Return (x, y) of the center of cell containing provided text 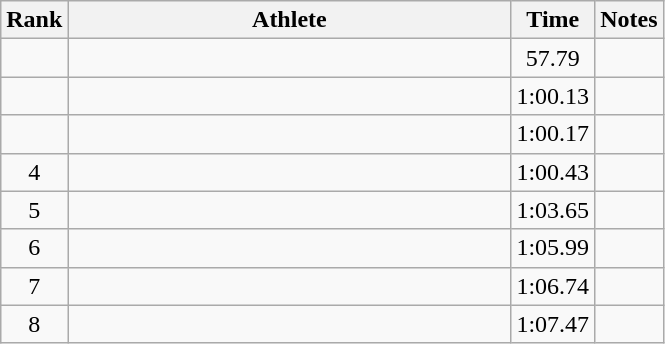
1:05.99 (553, 248)
4 (34, 172)
7 (34, 286)
6 (34, 248)
8 (34, 324)
1:00.43 (553, 172)
1:07.47 (553, 324)
Athlete (290, 20)
1:03.65 (553, 210)
57.79 (553, 58)
Rank (34, 20)
1:00.17 (553, 134)
Time (553, 20)
1:00.13 (553, 96)
Notes (629, 20)
5 (34, 210)
1:06.74 (553, 286)
